Provide the (x, y) coordinate of the cell's center where the given text is located.  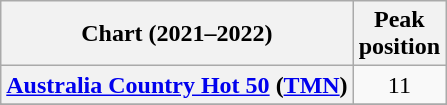
Peakposition (399, 34)
Australia Country Hot 50 (TMN) (177, 85)
11 (399, 85)
Chart (2021–2022) (177, 34)
